Capture the cell that displays the provided text and extract its (X, Y) central coordinate. 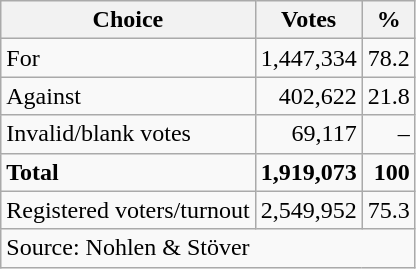
402,622 (308, 96)
21.8 (388, 96)
69,117 (308, 134)
100 (388, 172)
Source: Nohlen & Stöver (208, 248)
78.2 (388, 58)
1,919,073 (308, 172)
75.3 (388, 210)
2,549,952 (308, 210)
Total (128, 172)
Choice (128, 20)
Invalid/blank votes (128, 134)
Votes (308, 20)
Registered voters/turnout (128, 210)
Against (128, 96)
1,447,334 (308, 58)
– (388, 134)
% (388, 20)
For (128, 58)
